Pinpoint the cell where the given text exists, returning its [X, Y] midpoint coordinate. 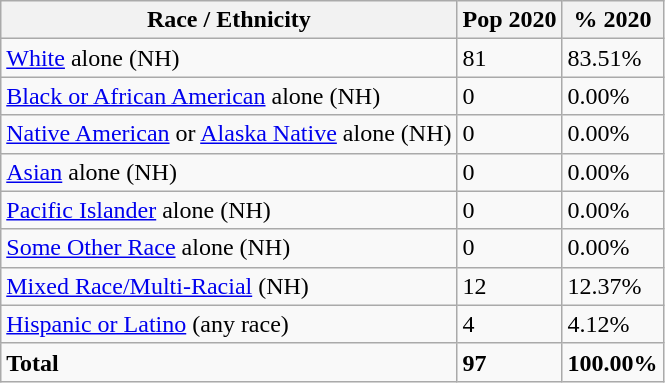
81 [510, 58]
Pacific Islander alone (NH) [229, 210]
Hispanic or Latino (any race) [229, 324]
Black or African American alone (NH) [229, 96]
4.12% [612, 324]
Total [229, 362]
White alone (NH) [229, 58]
Some Other Race alone (NH) [229, 248]
Mixed Race/Multi-Racial (NH) [229, 286]
Asian alone (NH) [229, 172]
4 [510, 324]
83.51% [612, 58]
Pop 2020 [510, 20]
97 [510, 362]
12 [510, 286]
100.00% [612, 362]
% 2020 [612, 20]
Race / Ethnicity [229, 20]
Native American or Alaska Native alone (NH) [229, 134]
12.37% [612, 286]
